Locate the cell with the specified text and output its (x, y) center coordinate. 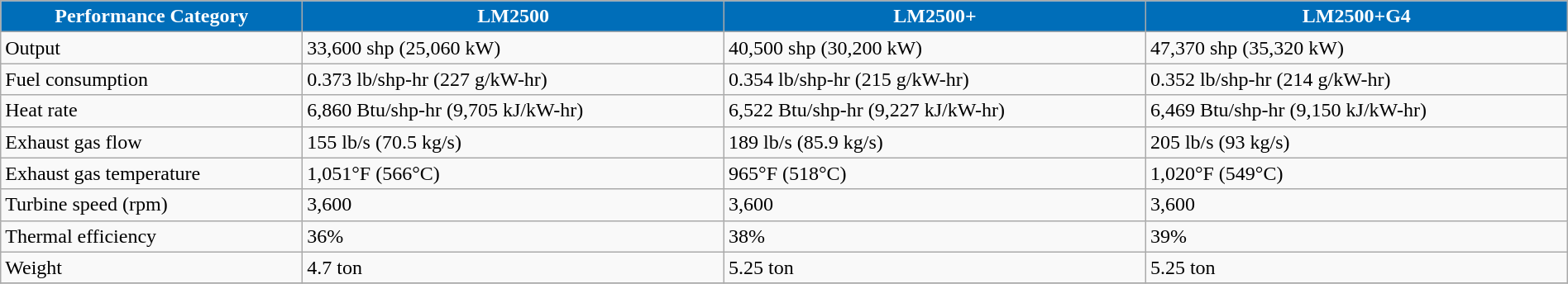
40,500 shp (30,200 kW) (935, 48)
47,370 shp (35,320 kW) (1356, 48)
0.354 lb/shp-hr (215 g/kW-hr) (935, 79)
Exhaust gas temperature (152, 173)
33,600 shp (25,060 kW) (514, 48)
36% (514, 236)
39% (1356, 236)
LM2500+ (935, 17)
Weight (152, 267)
6,522 Btu/shp-hr (9,227 kJ/kW-hr) (935, 111)
38% (935, 236)
LM2500+G4 (1356, 17)
Fuel consumption (152, 79)
Turbine speed (rpm) (152, 205)
Thermal efficiency (152, 236)
Heat rate (152, 111)
0.373 lb/shp-hr (227 g/kW-hr) (514, 79)
0.352 lb/shp-hr (214 g/kW-hr) (1356, 79)
LM2500 (514, 17)
155 lb/s (70.5 kg/s) (514, 142)
Performance Category (152, 17)
6,860 Btu/shp-hr (9,705 kJ/kW-hr) (514, 111)
1,051°F (566°C) (514, 173)
6,469 Btu/shp-hr (9,150 kJ/kW-hr) (1356, 111)
1,020°F (549°C) (1356, 173)
189 lb/s (85.9 kg/s) (935, 142)
Output (152, 48)
Exhaust gas flow (152, 142)
4.7 ton (514, 267)
965°F (518°C) (935, 173)
205 lb/s (93 kg/s) (1356, 142)
